Determine the (X, Y) coordinate at the center of the cell enclosing the given text.  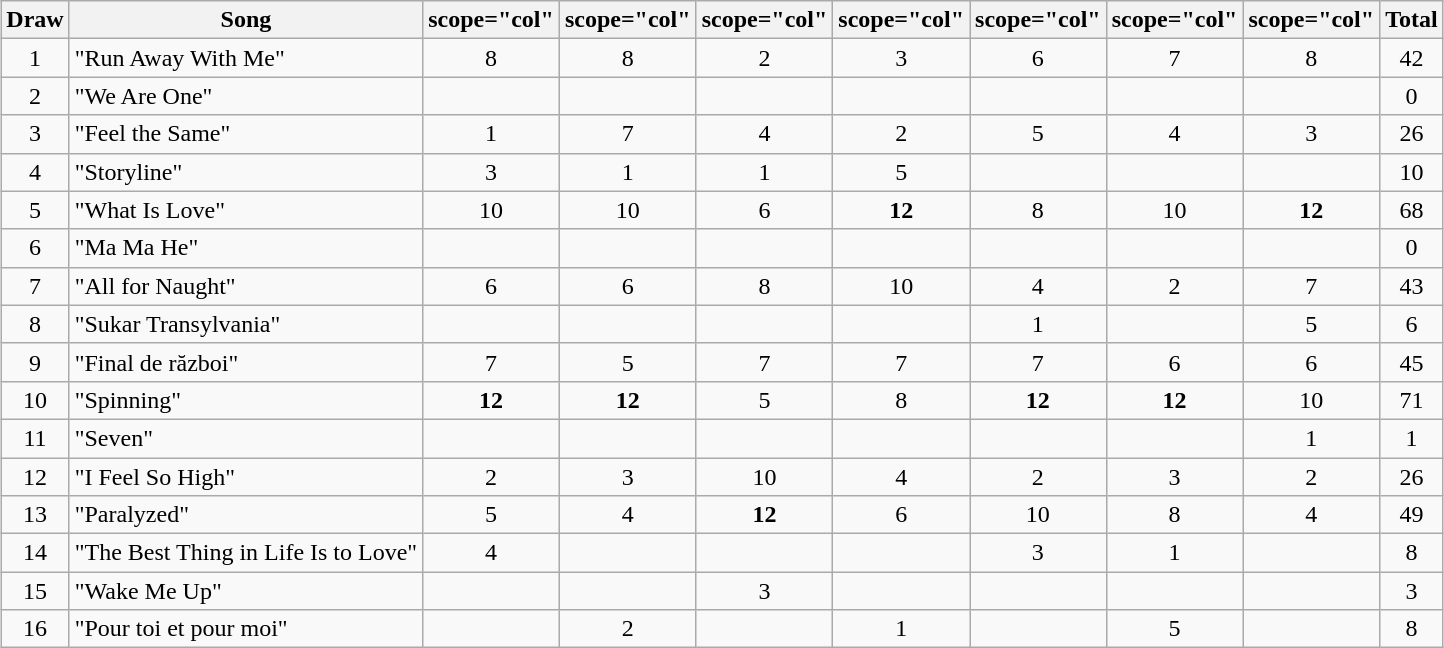
15 (35, 591)
"Paralyzed" (246, 515)
Draw (35, 20)
"Run Away With Me" (246, 58)
Total (1412, 20)
"What Is Love" (246, 210)
42 (1412, 58)
"All for Naught" (246, 286)
9 (35, 362)
71 (1412, 400)
"The Best Thing in Life Is to Love" (246, 553)
"Spinning" (246, 400)
"Sukar Transylvania" (246, 324)
14 (35, 553)
"Storyline" (246, 172)
13 (35, 515)
11 (35, 438)
"Pour toi et pour moi" (246, 629)
"I Feel So High" (246, 477)
"We Are One" (246, 96)
"Seven" (246, 438)
43 (1412, 286)
49 (1412, 515)
45 (1412, 362)
"Ma Ma He" (246, 248)
16 (35, 629)
"Feel the Same" (246, 134)
"Wake Me Up" (246, 591)
68 (1412, 210)
Song (246, 20)
"Final de război" (246, 362)
